Scan for the cell matching the given text and deliver its [x, y] coordinate at center. 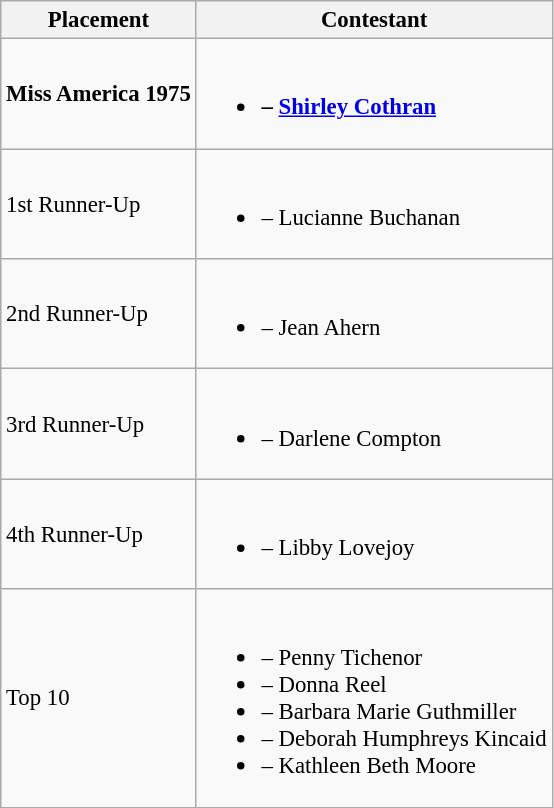
Top 10 [98, 698]
– Lucianne Buchanan [374, 204]
3rd Runner-Up [98, 424]
Contestant [374, 20]
1st Runner-Up [98, 204]
– Jean Ahern [374, 314]
Placement [98, 20]
– Penny Tichenor – Donna Reel – Barbara Marie Guthmiller – Deborah Humphreys Kincaid – Kathleen Beth Moore [374, 698]
4th Runner-Up [98, 534]
2nd Runner-Up [98, 314]
– Darlene Compton [374, 424]
– Shirley Cothran [374, 94]
Miss America 1975 [98, 94]
– Libby Lovejoy [374, 534]
